Locate the cell with the specified text and output its [x, y] center coordinate. 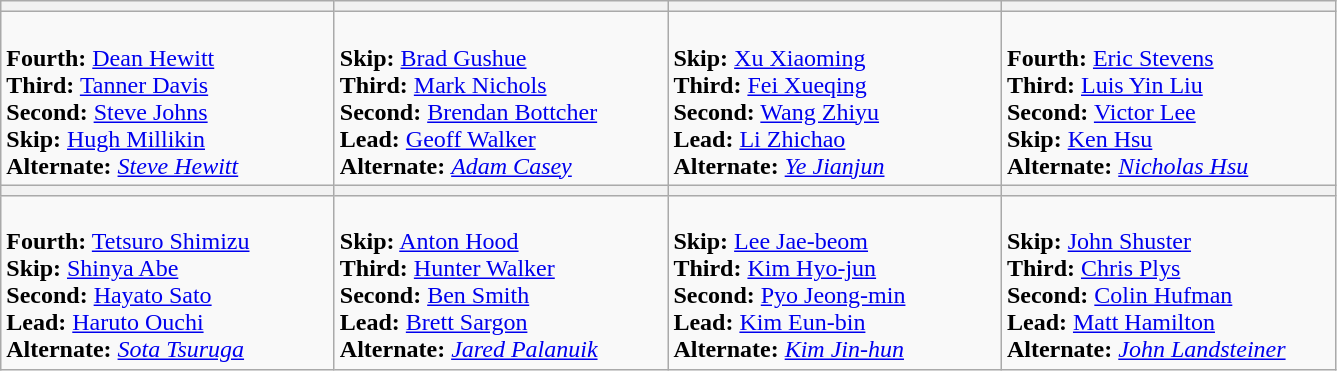
Skip: Xu Xiaoming Third: Fei Xueqing Second: Wang Zhiyu Lead: Li Zhichao Alternate: Ye Jianjun [835, 98]
Fourth: Tetsuro Shimizu Skip: Shinya Abe Second: Hayato Sato Lead: Haruto Ouchi Alternate: Sota Tsuruga [168, 282]
Skip: Anton Hood Third: Hunter Walker Second: Ben Smith Lead: Brett Sargon Alternate: Jared Palanuik [501, 282]
Skip: Brad Gushue Third: Mark Nichols Second: Brendan Bottcher Lead: Geoff Walker Alternate: Adam Casey [501, 98]
Fourth: Dean Hewitt Third: Tanner Davis Second: Steve Johns Skip: Hugh Millikin Alternate: Steve Hewitt [168, 98]
Skip: Lee Jae-beom Third: Kim Hyo-jun Second: Pyo Jeong-min Lead: Kim Eun-bin Alternate: Kim Jin-hun [835, 282]
Fourth: Eric Stevens Third: Luis Yin Liu Second: Victor Lee Skip: Ken Hsu Alternate: Nicholas Hsu [1168, 98]
Skip: John Shuster Third: Chris Plys Second: Colin Hufman Lead: Matt Hamilton Alternate: John Landsteiner [1168, 282]
